For the text-containing cell, return its midpoint in [x, y] coordinate format. 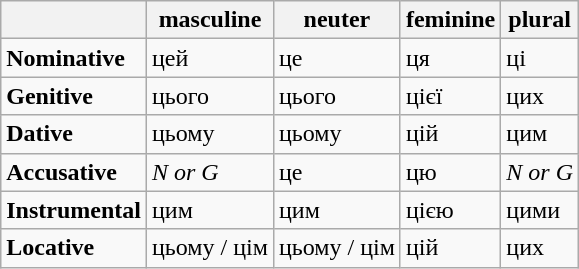
neuter [336, 20]
цією [450, 210]
Accusative [74, 172]
цю [450, 172]
цей [210, 58]
Genitive [74, 96]
Nominative [74, 58]
feminine [450, 20]
цієї [450, 96]
цими [540, 210]
plural [540, 20]
Instrumental [74, 210]
ця [450, 58]
Locative [74, 248]
masculine [210, 20]
Dative [74, 134]
ці [540, 58]
